Determine the (X, Y) coordinate at the center of the cell enclosing the given text.  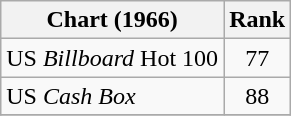
Chart (1966) (112, 20)
US Cash Box (112, 96)
US Billboard Hot 100 (112, 58)
Rank (258, 20)
88 (258, 96)
77 (258, 58)
